Extract the (X, Y) coordinate from the center of the cell holding the provided text.  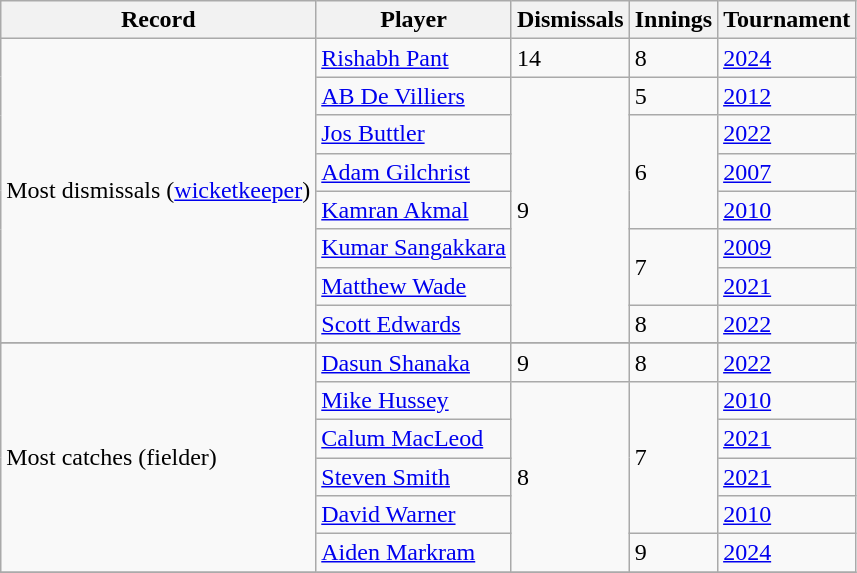
Player (414, 20)
14 (570, 58)
Most catches (fielder) (158, 457)
Aiden Markram (414, 553)
Innings (673, 20)
2012 (787, 96)
Calum MacLeod (414, 438)
David Warner (414, 515)
AB De Villiers (414, 96)
2009 (787, 248)
Scott Edwards (414, 324)
Kamran Akmal (414, 210)
Tournament (787, 20)
Mike Hussey (414, 400)
6 (673, 172)
Most dismissals (wicketkeeper) (158, 191)
Kumar Sangakkara (414, 248)
5 (673, 96)
Matthew Wade (414, 286)
Dismissals (570, 20)
Steven Smith (414, 477)
Jos Buttler (414, 134)
Adam Gilchrist (414, 172)
Dasun Shanaka (414, 362)
Record (158, 20)
2007 (787, 172)
Rishabh Pant (414, 58)
